Provide the [X, Y] coordinate of the cell's center where the given text is located.  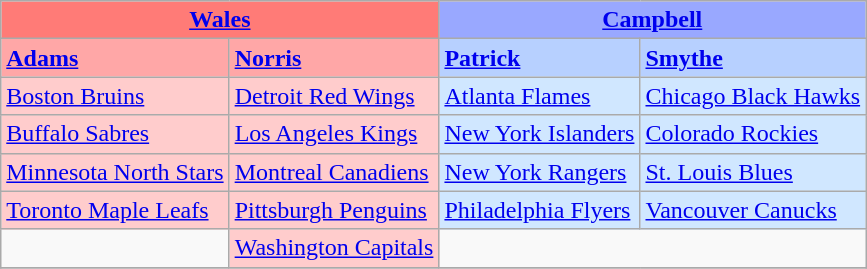
Adams [115, 58]
Smythe [753, 58]
Toronto Maple Leafs [115, 210]
Pittsburgh Penguins [334, 210]
Campbell [652, 20]
Patrick [540, 58]
Detroit Red Wings [334, 96]
Washington Capitals [334, 248]
Wales [220, 20]
Philadelphia Flyers [540, 210]
Minnesota North Stars [115, 172]
St. Louis Blues [753, 172]
Los Angeles Kings [334, 134]
New York Islanders [540, 134]
Norris [334, 58]
Colorado Rockies [753, 134]
Montreal Canadiens [334, 172]
Vancouver Canucks [753, 210]
Boston Bruins [115, 96]
Chicago Black Hawks [753, 96]
Atlanta Flames [540, 96]
New York Rangers [540, 172]
Buffalo Sabres [115, 134]
